Pinpoint the cell where the given text exists, returning its [X, Y] midpoint coordinate. 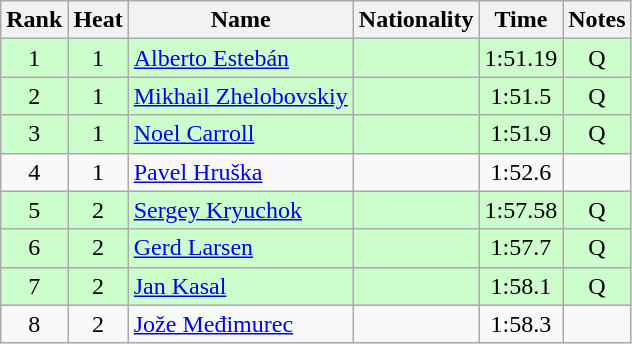
5 [34, 210]
Nationality [416, 20]
Gerd Larsen [240, 248]
Jan Kasal [240, 286]
1:51.19 [521, 58]
Jože Međimurec [240, 324]
1:51.9 [521, 134]
1:58.1 [521, 286]
Alberto Estebán [240, 58]
Name [240, 20]
7 [34, 286]
1:51.5 [521, 96]
Pavel Hruška [240, 172]
4 [34, 172]
1:57.58 [521, 210]
Time [521, 20]
1:57.7 [521, 248]
3 [34, 134]
1:52.6 [521, 172]
Heat [98, 20]
Noel Carroll [240, 134]
Mikhail Zhelobovskiy [240, 96]
1:58.3 [521, 324]
6 [34, 248]
Rank [34, 20]
Sergey Kryuchok [240, 210]
8 [34, 324]
Notes [597, 20]
